Return the [X, Y] coordinate for the center point of the cell that contains the specified text.  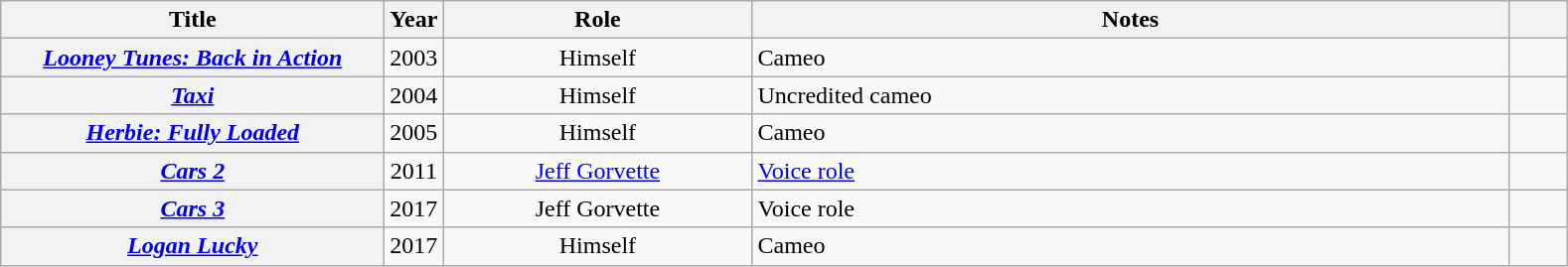
2004 [413, 95]
Cars 2 [193, 171]
Herbie: Fully Loaded [193, 133]
Title [193, 20]
Year [413, 20]
Looney Tunes: Back in Action [193, 58]
2011 [413, 171]
Cars 3 [193, 208]
Logan Lucky [193, 246]
Taxi [193, 95]
Uncredited cameo [1131, 95]
Role [598, 20]
2003 [413, 58]
2005 [413, 133]
Notes [1131, 20]
